Search for the cell housing the specified text and yield its (x, y) center coordinate. 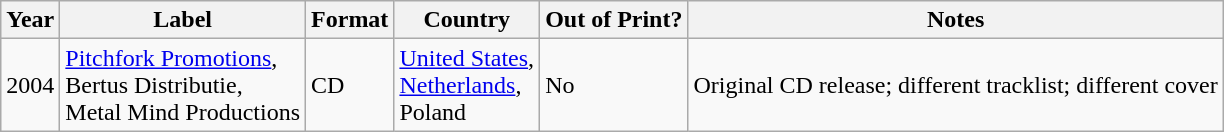
Original CD release; different tracklist; different cover (956, 85)
Format (350, 20)
Out of Print? (614, 20)
CD (350, 85)
Year (30, 20)
Label (183, 20)
2004 (30, 85)
Notes (956, 20)
Pitchfork Promotions,Bertus Distributie,Metal Mind Productions (183, 85)
United States,Netherlands,Poland (467, 85)
No (614, 85)
Country (467, 20)
